Output the (x, y) coordinate of the center of the cell containing the given text.  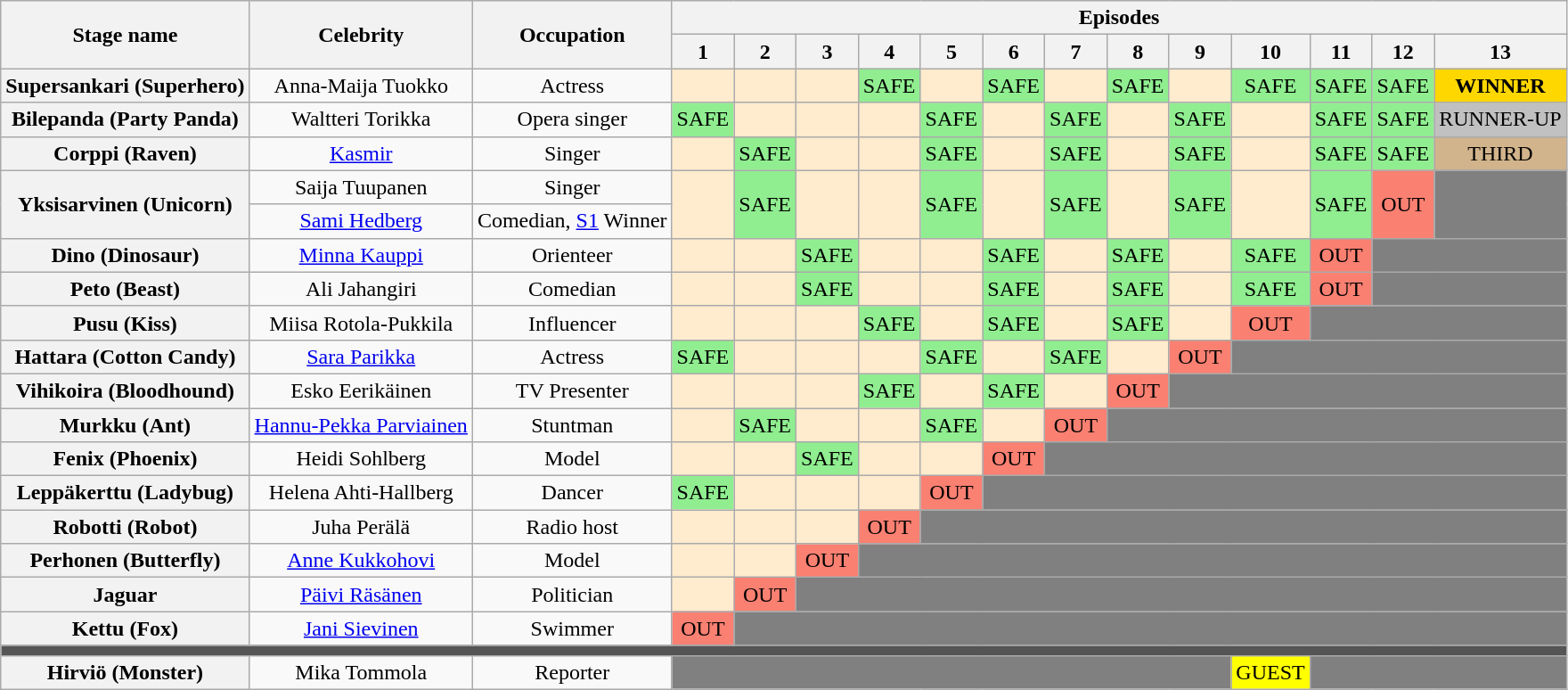
GUEST (1270, 672)
Kettu (Fox) (125, 628)
Helena Ahti-Hallberg (361, 493)
Leppäkerttu (Ladybug) (125, 493)
Politician (572, 595)
8 (1138, 52)
Opera singer (572, 119)
Miisa Rotola-Pukkila (361, 323)
Mika Tommola (361, 672)
TV Presenter (572, 390)
Pusu (Kiss) (125, 323)
RUNNER-UP (1500, 119)
Supersankari (Superhero) (125, 86)
Fenix (Phoenix) (125, 459)
Sami Hedberg (361, 221)
10 (1270, 52)
Influencer (572, 323)
6 (1014, 52)
Jani Sievinen (361, 628)
3 (828, 52)
Stage name (125, 35)
7 (1076, 52)
Comedian (572, 289)
4 (889, 52)
Comedian, S1 Winner (572, 221)
Murkku (Ant) (125, 425)
Hirviö (Monster) (125, 672)
Hannu-Pekka Parviainen (361, 425)
Peto (Beast) (125, 289)
Robotti (Robot) (125, 527)
Orienteer (572, 255)
Jaguar (125, 595)
11 (1341, 52)
Bilepanda (Party Panda) (125, 119)
Minna Kauppi (361, 255)
Swimmer (572, 628)
Radio host (572, 527)
Saija Tuupanen (361, 187)
12 (1403, 52)
Occupation (572, 35)
Yksisarvinen (Unicorn) (125, 204)
Heidi Sohlberg (361, 459)
Dino (Dinosaur) (125, 255)
Episodes (1119, 18)
THIRD (1500, 153)
5 (951, 52)
Dancer (572, 493)
Juha Perälä (361, 527)
2 (765, 52)
Anne Kukkohovi (361, 561)
1 (703, 52)
Anna-Maija Tuokko (361, 86)
Kasmir (361, 153)
Hattara (Cotton Candy) (125, 357)
Sara Parikka (361, 357)
Ali Jahangiri (361, 289)
Corppi (Raven) (125, 153)
Esko Eerikäinen (361, 390)
Celebrity (361, 35)
13 (1500, 52)
WINNER (1500, 86)
Waltteri Torikka (361, 119)
Perhonen (Butterfly) (125, 561)
9 (1200, 52)
Reporter (572, 672)
Vihikoira (Bloodhound) (125, 390)
Stuntman (572, 425)
Päivi Räsänen (361, 595)
